Locate the cell with the specified text and output its [X, Y] center coordinate. 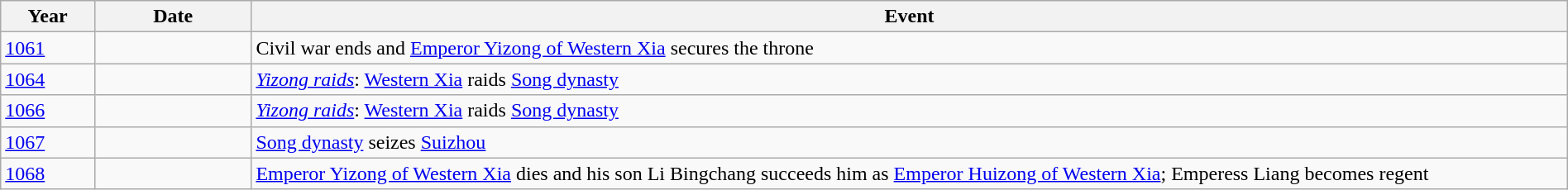
Year [48, 17]
Civil war ends and Emperor Yizong of Western Xia secures the throne [910, 48]
Song dynasty seizes Suizhou [910, 142]
1061 [48, 48]
Emperor Yizong of Western Xia dies and his son Li Bingchang succeeds him as Emperor Huizong of Western Xia; Emperess Liang becomes regent [910, 173]
1068 [48, 173]
1067 [48, 142]
Date [172, 17]
1064 [48, 79]
1066 [48, 111]
Event [910, 17]
